Determine the [x, y] coordinate at the center of the cell enclosing the given text.  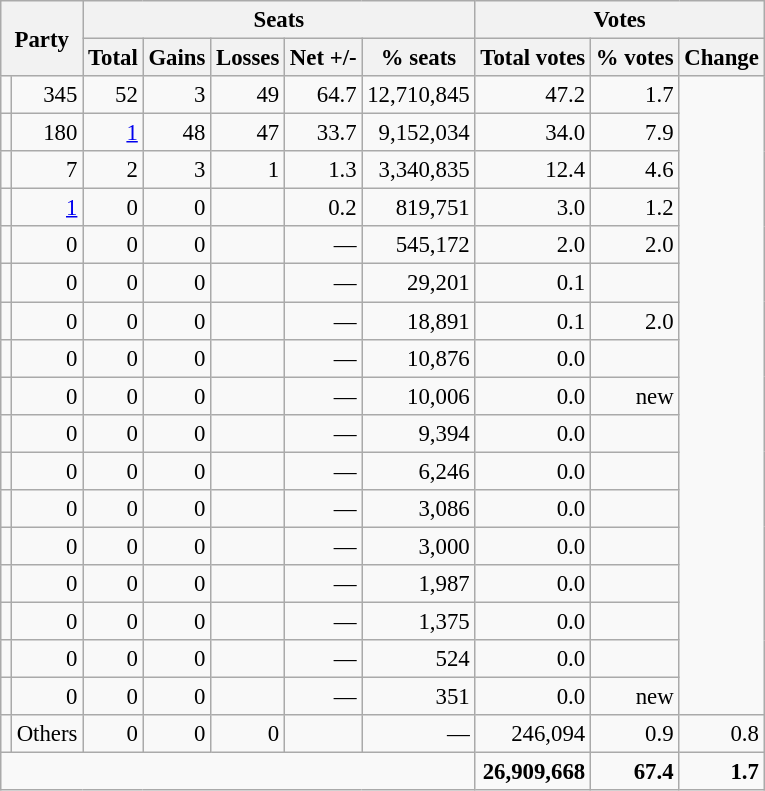
345 [46, 95]
1.2 [634, 208]
47 [248, 133]
180 [46, 133]
0.8 [722, 734]
6,246 [418, 471]
3,086 [418, 509]
1.3 [324, 170]
33.7 [324, 133]
1,375 [418, 621]
18,891 [418, 321]
12.4 [532, 170]
67.4 [634, 772]
49 [248, 95]
524 [418, 659]
9,394 [418, 433]
34.0 [532, 133]
Total [113, 58]
0.9 [634, 734]
Losses [248, 58]
% seats [418, 58]
4.6 [634, 170]
819,751 [418, 208]
Total votes [532, 58]
0.2 [324, 208]
29,201 [418, 283]
3,340,835 [418, 170]
10,006 [418, 396]
Seats [279, 20]
Net +/- [324, 58]
1,987 [418, 584]
Votes [620, 20]
12,710,845 [418, 95]
246,094 [532, 734]
Gains [177, 58]
3.0 [532, 208]
64.7 [324, 95]
Others [46, 734]
% votes [634, 58]
Change [722, 58]
48 [177, 133]
7.9 [634, 133]
26,909,668 [532, 772]
545,172 [418, 245]
10,876 [418, 358]
9,152,034 [418, 133]
7 [46, 170]
2 [113, 170]
Party [42, 38]
52 [113, 95]
3,000 [418, 546]
351 [418, 697]
47.2 [532, 95]
